Pinpoint the cell where the given text exists, returning its (x, y) midpoint coordinate. 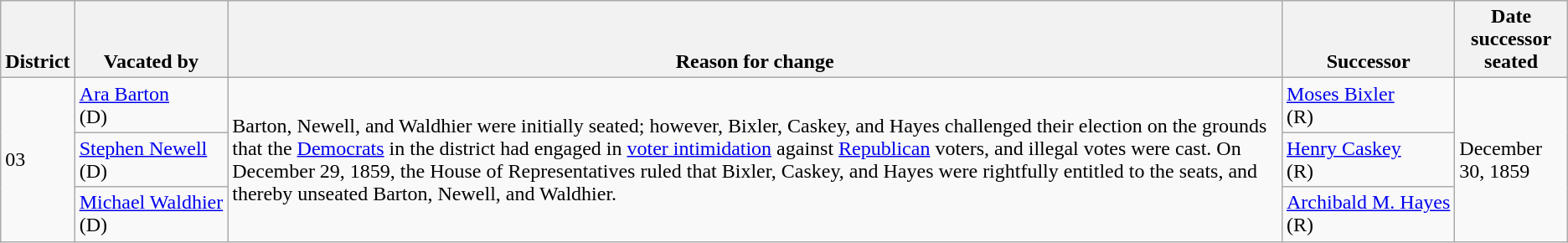
Vacated by (151, 39)
Date successorseated (1511, 39)
Ara Barton(D) (151, 106)
Successor (1368, 39)
December 30, 1859 (1511, 159)
Michael Waldhier(D) (151, 215)
District (38, 39)
Archibald M. Hayes(R) (1368, 215)
Reason for change (756, 39)
Henry Caskey(R) (1368, 159)
Stephen Newell(D) (151, 159)
Moses Bixler(R) (1368, 106)
03 (38, 159)
